Extract the [x, y] coordinate from the center of the cell holding the provided text.  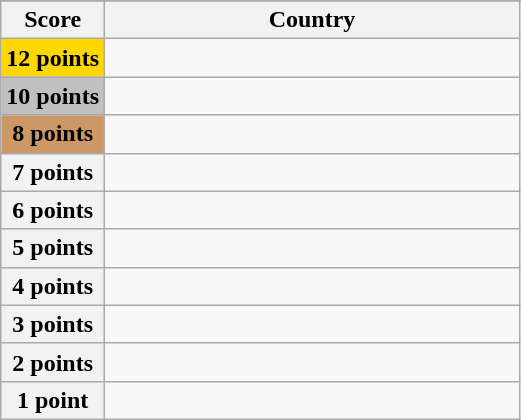
6 points [53, 210]
7 points [53, 172]
1 point [53, 400]
12 points [53, 58]
4 points [53, 286]
2 points [53, 362]
Country [312, 20]
10 points [53, 96]
3 points [53, 324]
8 points [53, 134]
5 points [53, 248]
Score [53, 20]
